For the text-containing cell, return its midpoint in [X, Y] coordinate format. 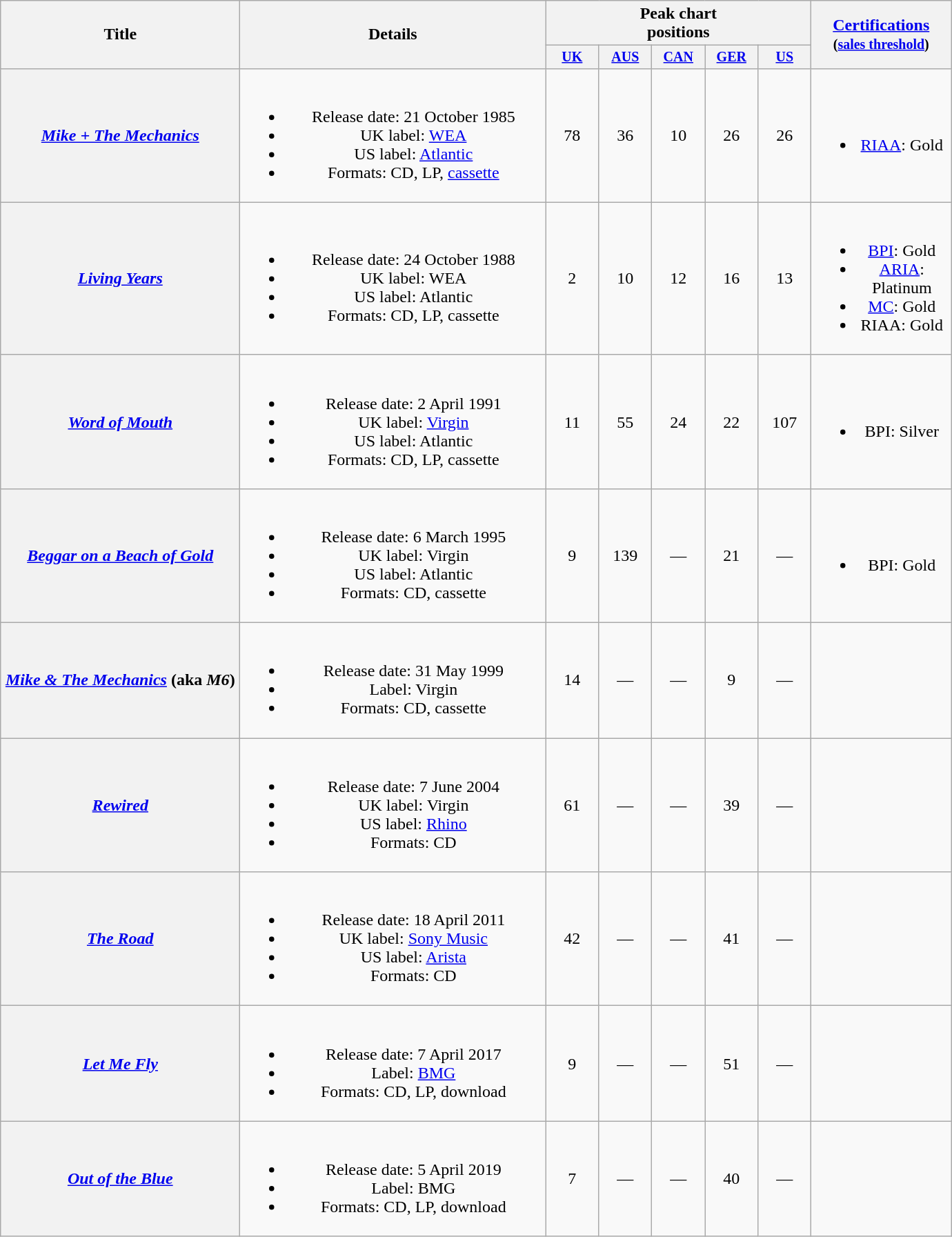
Release date: 6 March 1995UK label: VirginUS label: AtlanticFormats: CD, cassette [393, 555]
55 [625, 422]
CAN [679, 57]
Release date: 18 April 2011UK label: Sony MusicUS label: AristaFormats: CD [393, 939]
Release date: 7 June 2004UK label: VirginUS label: RhinoFormats: CD [393, 805]
BPI: Gold [882, 555]
Word of Mouth [120, 422]
GER [731, 57]
Release date: 2 April 1991UK label: VirginUS label: AtlanticFormats: CD, LP, cassette [393, 422]
The Road [120, 939]
Living Years [120, 279]
Release date: 31 May 1999Label: VirginFormats: CD, cassette [393, 680]
BPI: GoldARIA: PlatinumMC: GoldRIAA: Gold [882, 279]
22 [731, 422]
Out of the Blue [120, 1178]
139 [625, 555]
61 [573, 805]
13 [785, 279]
40 [731, 1178]
Release date: 5 April 2019Label: BMGFormats: CD, LP, download [393, 1178]
42 [573, 939]
24 [679, 422]
BPI: Silver [882, 422]
78 [573, 135]
12 [679, 279]
RIAA: Gold [882, 135]
Details [393, 34]
11 [573, 422]
Rewired [120, 805]
14 [573, 680]
7 [573, 1178]
Release date: 7 April 2017Label: BMGFormats: CD, LP, download [393, 1064]
Mike + The Mechanics [120, 135]
AUS [625, 57]
Title [120, 34]
Peak chartpositions [679, 23]
107 [785, 422]
41 [731, 939]
39 [731, 805]
Certifications(sales threshold) [882, 34]
Release date: 21 October 1985UK label: WEAUS label: AtlanticFormats: CD, LP, cassette [393, 135]
16 [731, 279]
36 [625, 135]
21 [731, 555]
Let Me Fly [120, 1064]
Beggar on a Beach of Gold [120, 555]
UK [573, 57]
2 [573, 279]
51 [731, 1064]
Mike & The Mechanics (aka M6) [120, 680]
US [785, 57]
Release date: 24 October 1988UK label: WEAUS label: AtlanticFormats: CD, LP, cassette [393, 279]
